Extract the (X, Y) coordinate from the center of the cell holding the provided text.  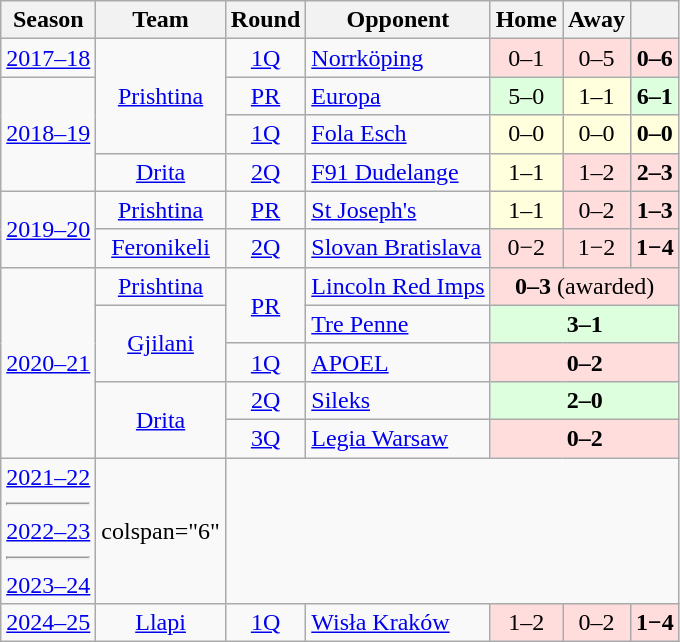
Slovan Bratislava (398, 248)
2018–19 (48, 134)
Season (48, 20)
St Joseph's (398, 210)
3Q (265, 438)
APOEL (398, 362)
2024–25 (48, 623)
Opponent (398, 20)
0−2 (526, 248)
colspan="6" (161, 531)
1–3 (654, 210)
Sileks (398, 400)
F91 Dudelange (398, 172)
2019–20 (48, 229)
0–3 (awarded) (584, 286)
Lincoln Red Imps (398, 286)
Gjilani (161, 343)
Team (161, 20)
2020–21 (48, 362)
3–1 (584, 324)
Europa (398, 96)
2–0 (584, 400)
2021–222022–232023–24 (48, 531)
Llapi (161, 623)
0–6 (654, 58)
1−2 (597, 248)
Round (265, 20)
2017–18 (48, 58)
Legia Warsaw (398, 438)
Away (597, 20)
Fola Esch (398, 134)
Norrköping (398, 58)
Wisła Kraków (398, 623)
6–1 (654, 96)
0–1 (526, 58)
2–3 (654, 172)
Home (526, 20)
Feronikeli (161, 248)
Tre Penne (398, 324)
0–5 (597, 58)
5–0 (526, 96)
